Provide the [x, y] coordinate of the cell's center where the given text is located.  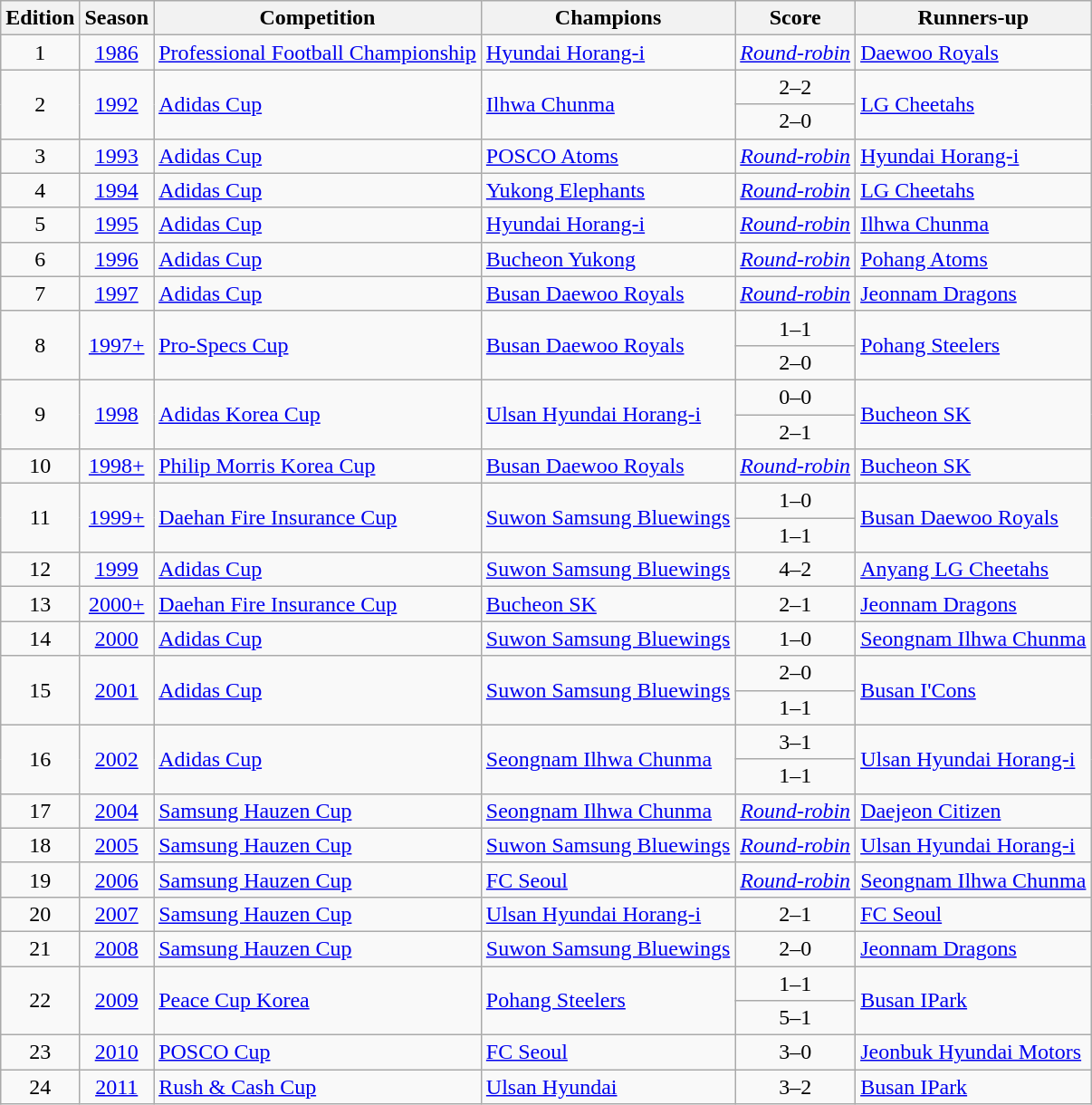
10 [40, 466]
Runners-up [973, 18]
2002 [117, 759]
3 [40, 156]
Rush & Cash Cup [318, 1087]
Pohang Atoms [973, 259]
2001 [117, 690]
21 [40, 948]
Professional Football Championship [318, 53]
23 [40, 1052]
2004 [117, 811]
3–2 [795, 1087]
6 [40, 259]
Daewoo Royals [973, 53]
12 [40, 570]
8 [40, 345]
11 [40, 518]
2010 [117, 1052]
14 [40, 639]
Peace Cup Korea [318, 1000]
1994 [117, 190]
1997 [117, 293]
1996 [117, 259]
1995 [117, 225]
22 [40, 1000]
1993 [117, 156]
2006 [117, 879]
Competition [318, 18]
20 [40, 914]
Ulsan Hyundai [608, 1087]
17 [40, 811]
4–2 [795, 570]
13 [40, 604]
2–2 [795, 87]
Daejeon Citizen [973, 811]
2011 [117, 1087]
5 [40, 225]
Philip Morris Korea Cup [318, 466]
2000 [117, 639]
9 [40, 414]
1992 [117, 104]
3–1 [795, 742]
POSCO Atoms [608, 156]
4 [40, 190]
Jeonbuk Hyundai Motors [973, 1052]
5–1 [795, 1018]
3–0 [795, 1052]
7 [40, 293]
Busan I'Cons [973, 690]
19 [40, 879]
15 [40, 690]
Champions [608, 18]
2005 [117, 845]
16 [40, 759]
1997+ [117, 345]
Bucheon Yukong [608, 259]
2000+ [117, 604]
2008 [117, 948]
2 [40, 104]
18 [40, 845]
1999+ [117, 518]
POSCO Cup [318, 1052]
1986 [117, 53]
1998+ [117, 466]
1999 [117, 570]
Edition [40, 18]
1998 [117, 414]
24 [40, 1087]
0–0 [795, 397]
Yukong Elephants [608, 190]
Season [117, 18]
Adidas Korea Cup [318, 414]
2007 [117, 914]
Score [795, 18]
Anyang LG Cheetahs [973, 570]
1 [40, 53]
Pro-Specs Cup [318, 345]
2009 [117, 1000]
